Provide the (X, Y) coordinate of the cell's center where the given text is located.  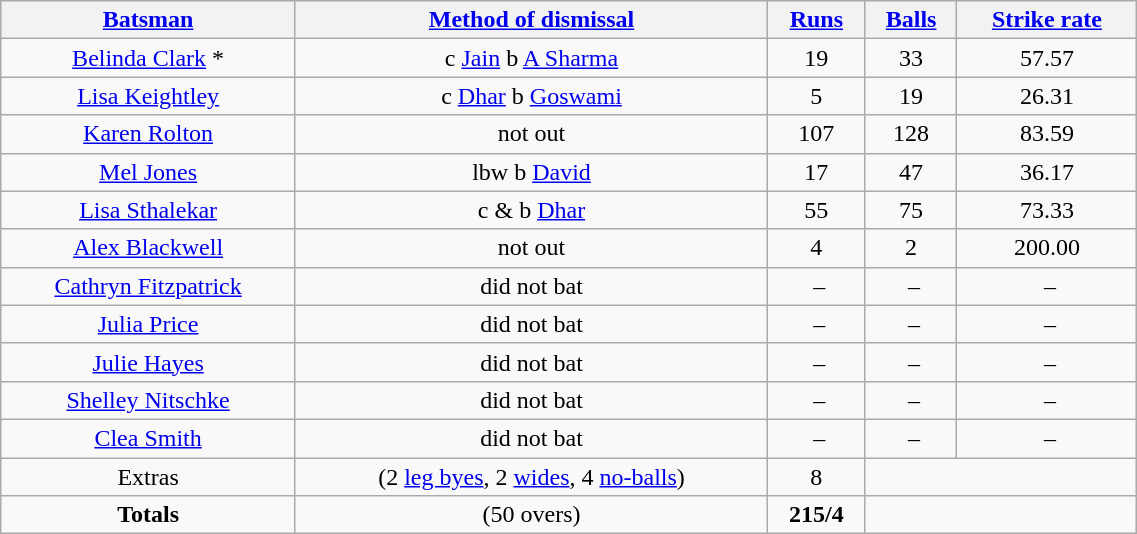
Totals (148, 515)
Lisa Keightley (148, 96)
5 (817, 96)
Balls (911, 20)
c & b Dhar (531, 210)
lbw b David (531, 172)
107 (817, 134)
Lisa Sthalekar (148, 210)
200.00 (1047, 248)
Batsman (148, 20)
Extras (148, 477)
Julie Hayes (148, 362)
Cathryn Fitzpatrick (148, 286)
55 (817, 210)
Mel Jones (148, 172)
128 (911, 134)
33 (911, 58)
47 (911, 172)
Strike rate (1047, 20)
c Dhar b Goswami (531, 96)
26.31 (1047, 96)
(2 leg byes, 2 wides, 4 no-balls) (531, 477)
Karen Rolton (148, 134)
Runs (817, 20)
4 (817, 248)
215/4 (817, 515)
36.17 (1047, 172)
73.33 (1047, 210)
75 (911, 210)
Belinda Clark * (148, 58)
c Jain b A Sharma (531, 58)
(50 overs) (531, 515)
8 (817, 477)
Shelley Nitschke (148, 400)
17 (817, 172)
Clea Smith (148, 438)
Julia Price (148, 324)
57.57 (1047, 58)
2 (911, 248)
Alex Blackwell (148, 248)
Method of dismissal (531, 20)
83.59 (1047, 134)
